Locate the cell with the specified text and output its [X, Y] center coordinate. 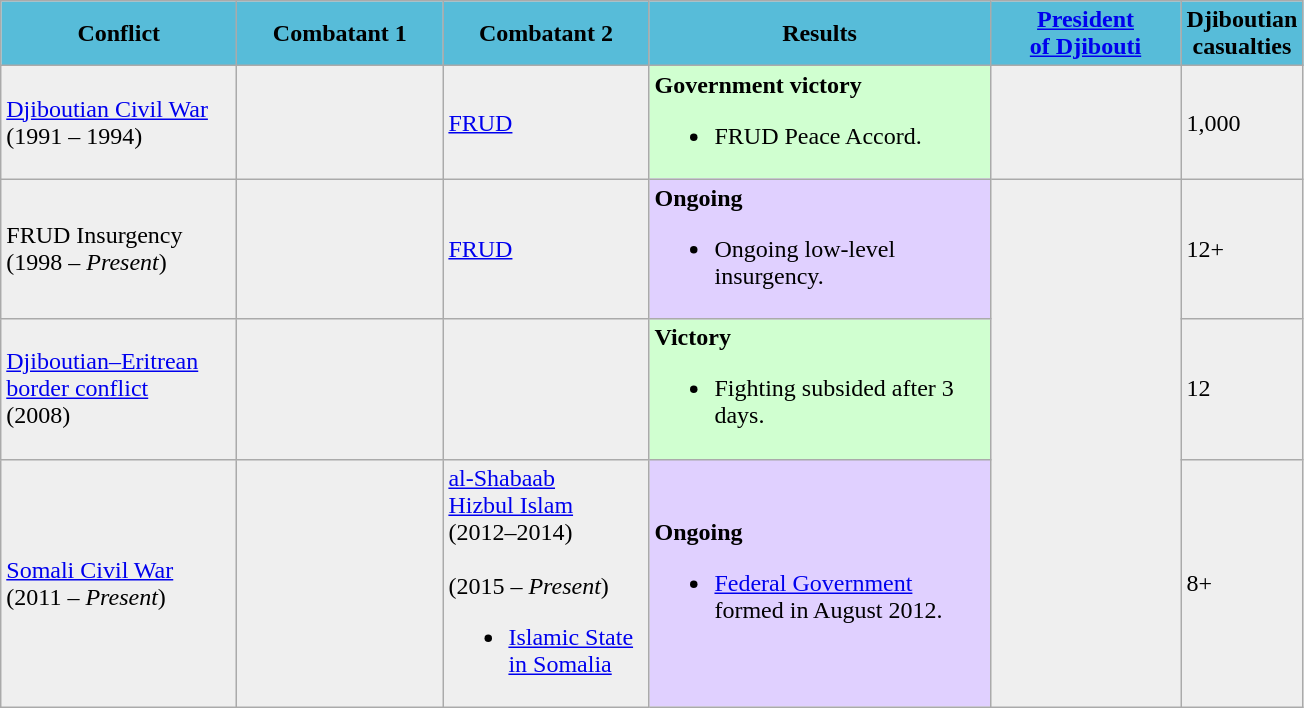
12 [1242, 389]
Presidentof Djibouti [1086, 34]
Combatant 2 [546, 34]
8+ [1242, 583]
Combatant 1 [340, 34]
VictoryFighting subsided after 3 days. [820, 389]
Conflict [119, 34]
1,000 [1242, 122]
OngoingFederal Government formed in August 2012. [820, 583]
Somali Civil War(2011 – Present) [119, 583]
Government victoryFRUD Peace Accord. [820, 122]
12+ [1242, 249]
Djiboutian Civil War(1991 – 1994) [119, 122]
Results [820, 34]
Djiboutian–Eritrean border conflict(2008) [119, 389]
al-Shabaab Hizbul Islam(2012–2014)(2015 – Present)Islamic State in Somalia [546, 583]
OngoingOngoing low-level insurgency. [820, 249]
FRUD Insurgency(1998 – Present) [119, 249]
Djiboutiancasualties [1242, 34]
